Provide the [X, Y] coordinate of the cell's center where the given text is located.  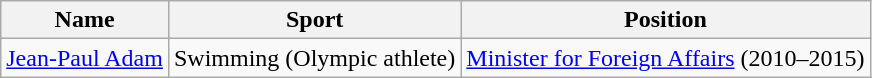
Jean-Paul Adam [85, 58]
Swimming (Olympic athlete) [314, 58]
Name [85, 20]
Position [666, 20]
Sport [314, 20]
Minister for Foreign Affairs (2010–2015) [666, 58]
